Return the [X, Y] coordinate for the center point of the cell that contains the specified text.  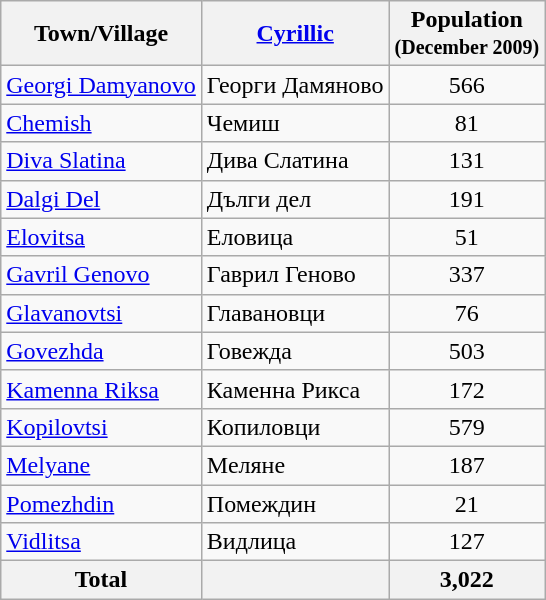
337 [467, 275]
Melyane [102, 465]
Помеждин [295, 503]
131 [467, 161]
Чемиш [295, 123]
Dalgi Del [102, 199]
Дива Слатина [295, 161]
Kopilovtsi [102, 427]
Elovitsa [102, 237]
Еловица [295, 237]
Vidlitsa [102, 542]
Говежда [295, 351]
Георги Дамяново [295, 85]
172 [467, 389]
Population(December 2009) [467, 34]
21 [467, 503]
579 [467, 427]
Kamenna Riksa [102, 389]
Govezhda [102, 351]
Меляне [295, 465]
Diva Slatina [102, 161]
127 [467, 542]
Glavanovtsi [102, 313]
191 [467, 199]
Главановци [295, 313]
76 [467, 313]
Каменна Рикса [295, 389]
Total [102, 580]
Gavril Genovo [102, 275]
Pomezhdin [102, 503]
3,022 [467, 580]
Дълги дел [295, 199]
Гаврил Геново [295, 275]
Копиловци [295, 427]
81 [467, 123]
Town/Village [102, 34]
187 [467, 465]
Georgi Damyanovo [102, 85]
Cyrillic [295, 34]
566 [467, 85]
51 [467, 237]
Видлица [295, 542]
503 [467, 351]
Chemish [102, 123]
